Pinpoint the cell where the given text exists, returning its [x, y] midpoint coordinate. 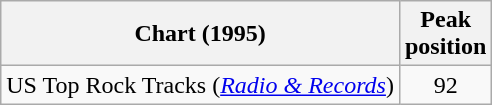
Chart (1995) [200, 34]
92 [445, 85]
US Top Rock Tracks (Radio & Records) [200, 85]
Peakposition [445, 34]
